Detect which cell encompasses the target text, then output its (X, Y) center coordinate. 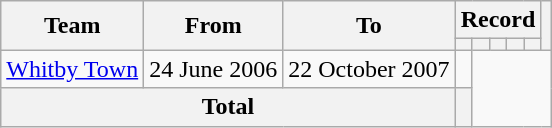
Whitby Town (72, 69)
22 October 2007 (369, 69)
24 June 2006 (214, 69)
To (369, 26)
Total (228, 107)
Team (72, 26)
Record (498, 20)
From (214, 26)
